Pinpoint the cell where the given text exists, returning its [X, Y] midpoint coordinate. 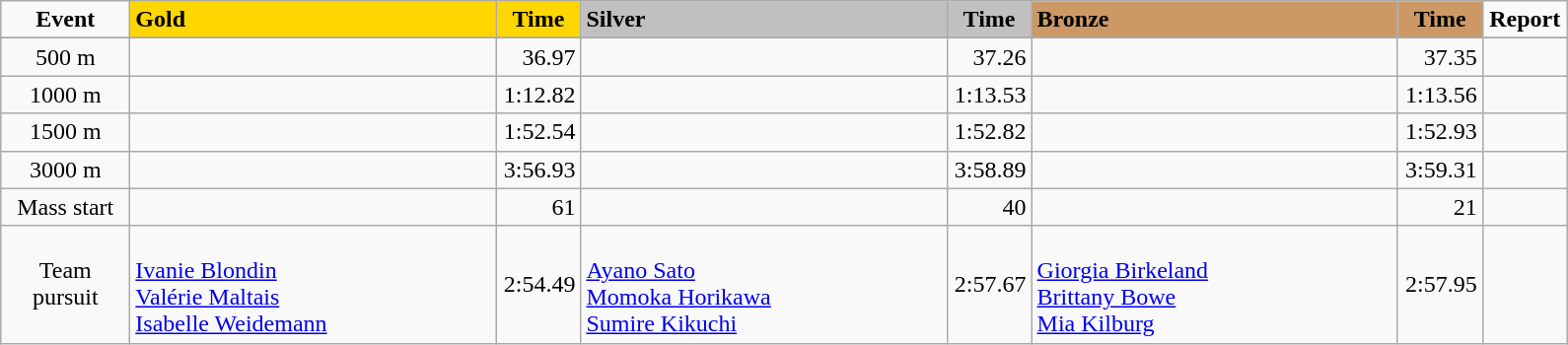
Ivanie BlondinValérie MaltaisIsabelle Weidemann [314, 284]
1500 m [65, 132]
2:57.95 [1440, 284]
Mass start [65, 207]
1:52.82 [989, 132]
1:52.54 [538, 132]
21 [1440, 207]
1:12.82 [538, 95]
Team pursuit [65, 284]
3000 m [65, 170]
1:13.56 [1440, 95]
40 [989, 207]
Report [1525, 20]
500 m [65, 57]
3:56.93 [538, 170]
2:54.49 [538, 284]
Bronze [1215, 20]
3:58.89 [989, 170]
1:52.93 [1440, 132]
Silver [763, 20]
61 [538, 207]
37.26 [989, 57]
3:59.31 [1440, 170]
Event [65, 20]
37.35 [1440, 57]
1000 m [65, 95]
Ayano SatoMomoka HorikawaSumire Kikuchi [763, 284]
2:57.67 [989, 284]
36.97 [538, 57]
Giorgia BirkelandBrittany BoweMia Kilburg [1215, 284]
Gold [314, 20]
1:13.53 [989, 95]
